Capture the cell that displays the provided text and extract its (x, y) central coordinate. 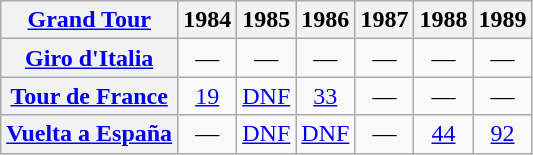
Tour de France (90, 96)
Giro d'Italia (90, 58)
44 (444, 134)
Vuelta a España (90, 134)
1989 (502, 20)
1985 (266, 20)
33 (326, 96)
19 (208, 96)
1986 (326, 20)
1984 (208, 20)
92 (502, 134)
1987 (384, 20)
1988 (444, 20)
Grand Tour (90, 20)
